Locate the cell with the specified text and output its (x, y) center coordinate. 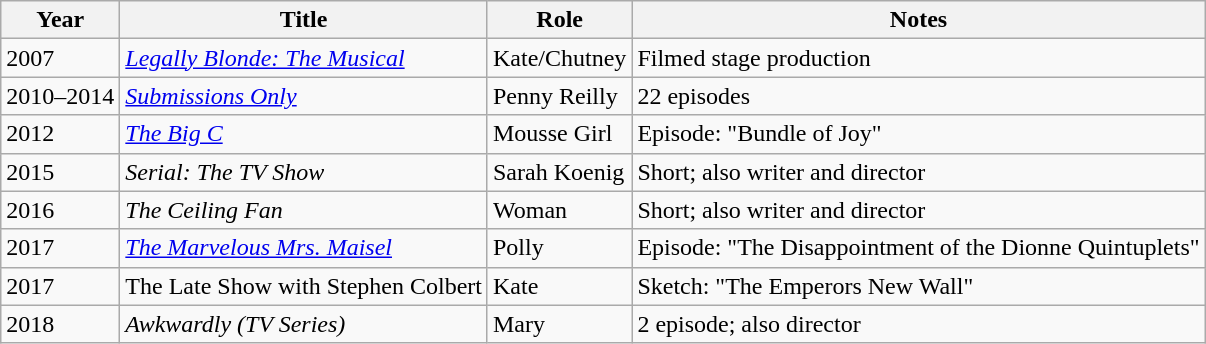
Kate (559, 286)
Mary (559, 324)
Role (559, 20)
Notes (918, 20)
2015 (60, 172)
2010–2014 (60, 96)
2016 (60, 210)
The Late Show with Stephen Colbert (304, 286)
The Marvelous Mrs. Maisel (304, 248)
Filmed stage production (918, 58)
Sketch: "The Emperors New Wall" (918, 286)
Title (304, 20)
Submissions Only (304, 96)
Woman (559, 210)
Polly (559, 248)
2018 (60, 324)
Mousse Girl (559, 134)
Serial: The TV Show (304, 172)
The Big C (304, 134)
The Ceiling Fan (304, 210)
Awkwardly (TV Series) (304, 324)
Legally Blonde: The Musical (304, 58)
2 episode; also director (918, 324)
Kate/Chutney (559, 58)
Episode: "The Disappointment of the Dionne Quintuplets" (918, 248)
2007 (60, 58)
22 episodes (918, 96)
Year (60, 20)
Penny Reilly (559, 96)
2012 (60, 134)
Episode: "Bundle of Joy" (918, 134)
Sarah Koenig (559, 172)
